From the cell containing the given text, extract its center point as (X, Y) coordinate. 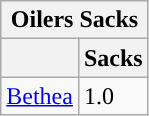
1.0 (113, 96)
Oilers Sacks (74, 20)
Bethea (40, 96)
Sacks (113, 58)
